Return the (x, y) coordinate for the center point of the cell that contains the specified text.  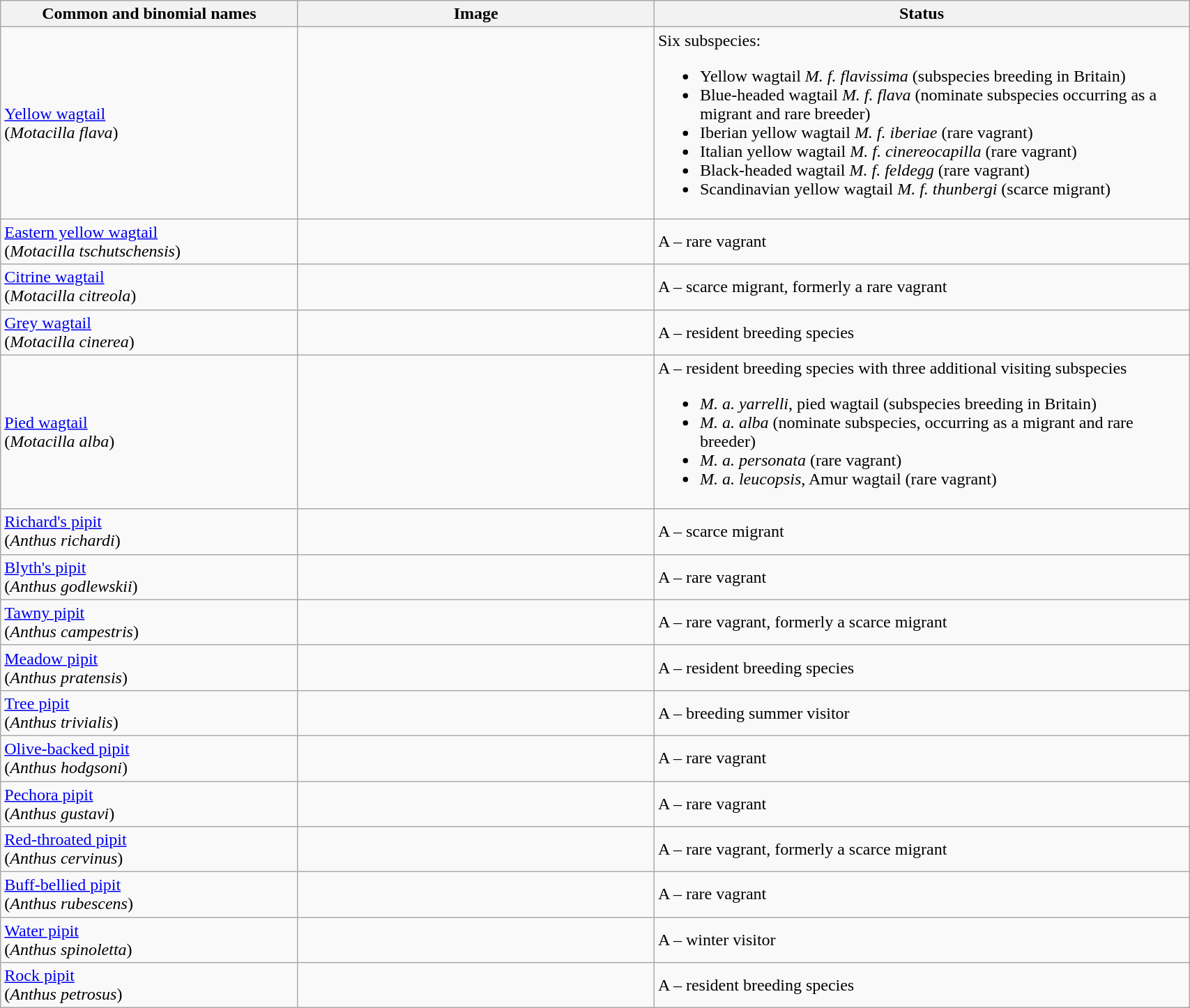
Olive-backed pipit(Anthus hodgsoni) (149, 758)
Grey wagtail(Motacilla cinerea) (149, 332)
Tawny pipit(Anthus campestris) (149, 622)
Richard's pipit(Anthus richardi) (149, 531)
A – winter visitor (922, 940)
Yellow wagtail(Motacilla flava) (149, 123)
Buff-bellied pipit(Anthus rubescens) (149, 895)
Pied wagtail(Motacilla alba) (149, 432)
Red-throated pipit(Anthus cervinus) (149, 849)
Citrine wagtail(Motacilla citreola) (149, 287)
Water pipit(Anthus spinoletta) (149, 940)
A – scarce migrant (922, 531)
Tree pipit(Anthus trivialis) (149, 712)
Common and binomial names (149, 14)
Status (922, 14)
A – breeding summer visitor (922, 712)
Pechora pipit(Anthus gustavi) (149, 803)
A – scarce migrant, formerly a rare vagrant (922, 287)
Blyth's pipit(Anthus godlewskii) (149, 577)
Meadow pipit(Anthus pratensis) (149, 668)
Eastern yellow wagtail(Motacilla tschutschensis) (149, 241)
Image (475, 14)
Rock pipit(Anthus petrosus) (149, 986)
